Extract the (x, y) coordinate from the center of the cell holding the provided text.  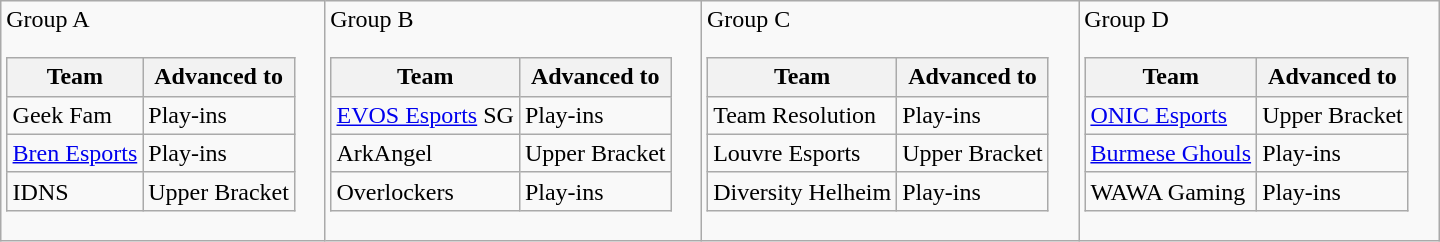
Group A Team Advanced to Geek Fam Play-ins Bren Esports Play-ins IDNS Upper Bracket (163, 121)
Burmese Ghouls (1171, 153)
Diversity Helheim (802, 191)
Overlockers (425, 191)
IDNS (75, 191)
ONIC Esports (1171, 115)
EVOS Esports SG (425, 115)
ArkAngel (425, 153)
Group B Team Advanced to EVOS Esports SG Play-ins ArkAngel Upper Bracket Overlockers Play-ins (514, 121)
Group C Team Advanced to Team Resolution Play-ins Louvre Esports Upper Bracket Diversity Helheim Play-ins (890, 121)
Bren Esports (75, 153)
WAWA Gaming (1171, 191)
Louvre Esports (802, 153)
Group D Team Advanced to ONIC Esports Upper Bracket Burmese Ghouls Play-ins WAWA Gaming Play-ins (1259, 121)
Geek Fam (75, 115)
Team Resolution (802, 115)
